Search for the cell housing the specified text and yield its (x, y) center coordinate. 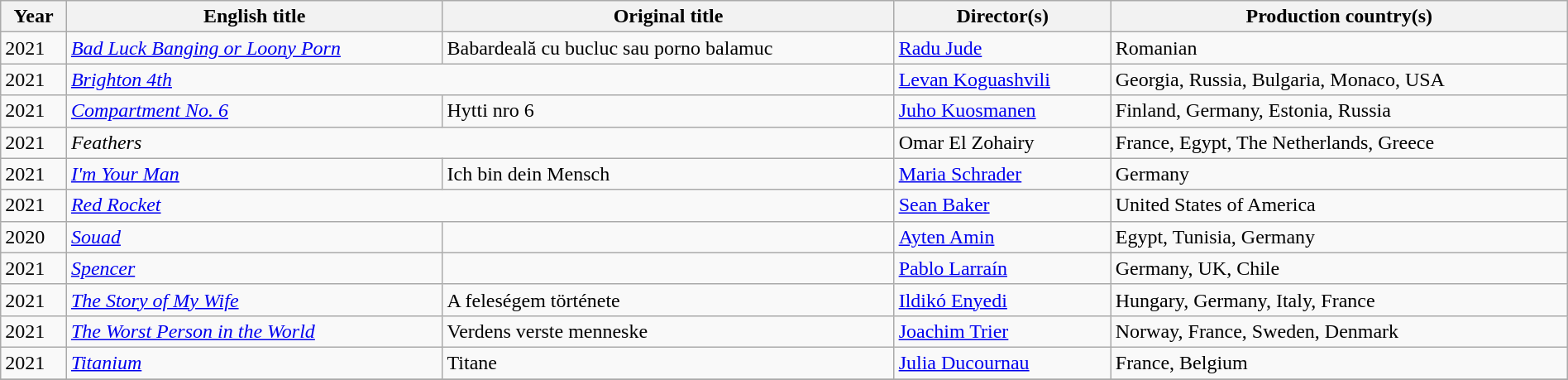
Production country(s) (1339, 17)
Levan Koguashvili (1002, 79)
Hytti nro 6 (668, 111)
Germany, UK, Chile (1339, 268)
France, Egypt, The Netherlands, Greece (1339, 142)
English title (255, 17)
France, Belgium (1339, 363)
Original title (668, 17)
Julia Ducournau (1002, 363)
United States of America (1339, 205)
Pablo Larraín (1002, 268)
Norway, France, Sweden, Denmark (1339, 331)
Titane (668, 363)
Romanian (1339, 48)
Brighton 4th (480, 79)
Juho Kuosmanen (1002, 111)
Feathers (480, 142)
Red Rocket (480, 205)
Director(s) (1002, 17)
Verdens verste menneske (668, 331)
Babardeală cu bucluc sau porno balamuc (668, 48)
I'm Your Man (255, 174)
Germany (1339, 174)
Omar El Zohairy (1002, 142)
Finland, Germany, Estonia, Russia (1339, 111)
Joachim Trier (1002, 331)
Year (34, 17)
Ich bin dein Mensch (668, 174)
The Story of My Wife (255, 300)
Bad Luck Banging or Loony Porn (255, 48)
Georgia, Russia, Bulgaria, Monaco, USA (1339, 79)
Hungary, Germany, Italy, France (1339, 300)
Titanium (255, 363)
The Worst Person in the World (255, 331)
Maria Schrader (1002, 174)
Sean Baker (1002, 205)
Egypt, Tunisia, Germany (1339, 237)
Ayten Amin (1002, 237)
Compartment No. 6 (255, 111)
Ildikó Enyedi (1002, 300)
2020 (34, 237)
Spencer (255, 268)
Souad (255, 237)
A feleségem története (668, 300)
Radu Jude (1002, 48)
